Find where the given text appears and provide that cell's center as (X, Y) coordinate. 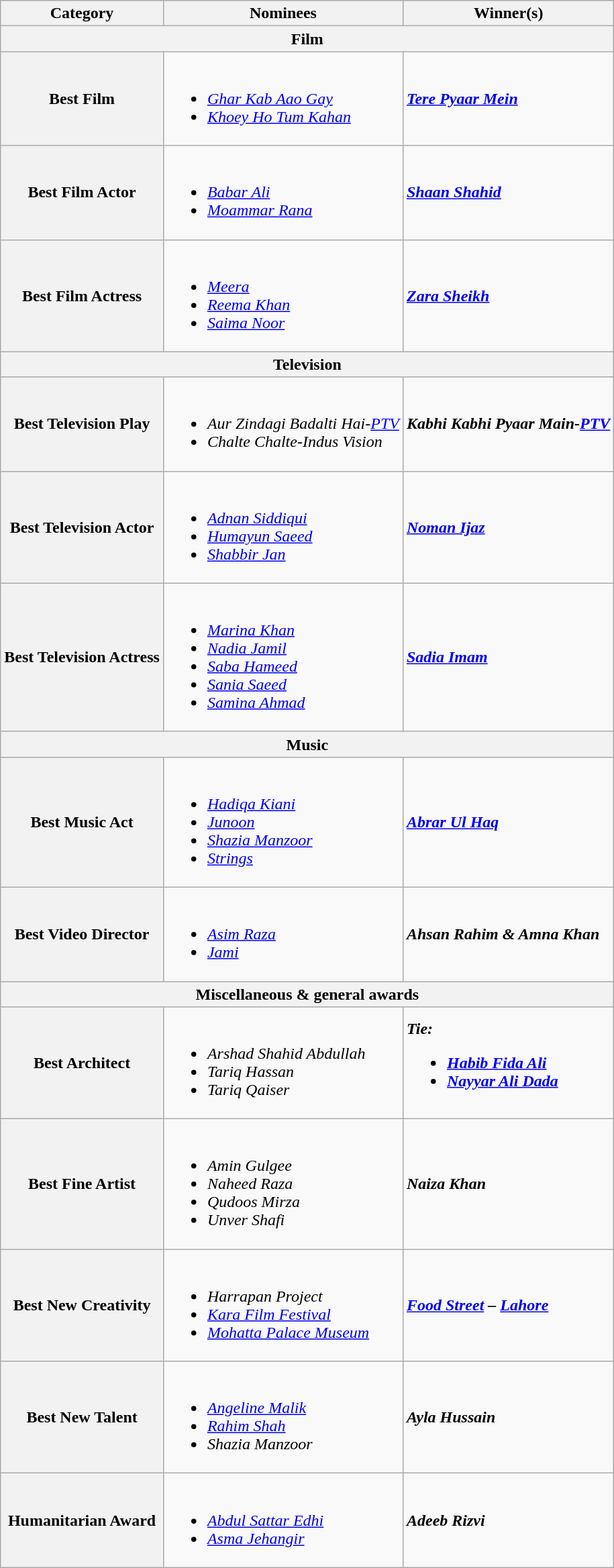
Hadiqa KianiJunoonShazia ManzoorStrings (283, 822)
Sadia Imam (508, 658)
Abrar Ul Haq (508, 822)
Asim RazaJami (283, 934)
Adeeb Rizvi (508, 1520)
Best Television Play (82, 424)
Best Video Director (82, 934)
Miscellaneous & general awards (307, 994)
Abdul Sattar EdhiAsma Jehangir (283, 1520)
Ahsan Rahim & Amna Khan (508, 934)
Kabhi Kabhi Pyaar Main-PTV (508, 424)
Harrapan ProjectKara Film FestivalMohatta Palace Museum (283, 1306)
Best New Creativity (82, 1306)
Ayla Hussain (508, 1417)
Arshad Shahid AbdullahTariq HassanTariq Qaiser (283, 1063)
Adnan SiddiquiHumayun SaeedShabbir Jan (283, 527)
Best Film Actor (82, 193)
Ghar Kab Aao GayKhoey Ho Tum Kahan (283, 99)
Angeline MalikRahim ShahShazia Manzoor (283, 1417)
Best Film (82, 99)
Zara Sheikh (508, 295)
Best Television Actor (82, 527)
Best Music Act (82, 822)
Aur Zindagi Badalti Hai-PTVChalte Chalte-Indus Vision (283, 424)
Best Architect (82, 1063)
Noman Ijaz (508, 527)
Marina KhanNadia JamilSaba HameedSania SaeedSamina Ahmad (283, 658)
Best Television Actress (82, 658)
Tere Pyaar Mein (508, 99)
Best New Talent (82, 1417)
Film (307, 39)
Winner(s) (508, 13)
Food Street – Lahore (508, 1306)
Music (307, 744)
Babar AliMoammar Rana (283, 193)
Best Fine Artist (82, 1184)
Nominees (283, 13)
Humanitarian Award (82, 1520)
Tie: Habib Fida AliNayyar Ali Dada (508, 1063)
Shaan Shahid (508, 193)
MeeraReema KhanSaima Noor (283, 295)
Naiza Khan (508, 1184)
Amin GulgeeNaheed RazaQudoos MirzaUnver Shafi (283, 1184)
Category (82, 13)
Television (307, 364)
Best Film Actress (82, 295)
